For the text-containing cell, return its midpoint in [x, y] coordinate format. 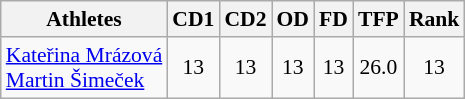
26.0 [378, 68]
FD [334, 19]
OD [294, 19]
CD2 [245, 19]
Kateřina MrázováMartin Šimeček [84, 68]
CD1 [193, 19]
Athletes [84, 19]
TFP [378, 19]
Rank [434, 19]
